Output the [X, Y] coordinate of the center of the cell containing the given text.  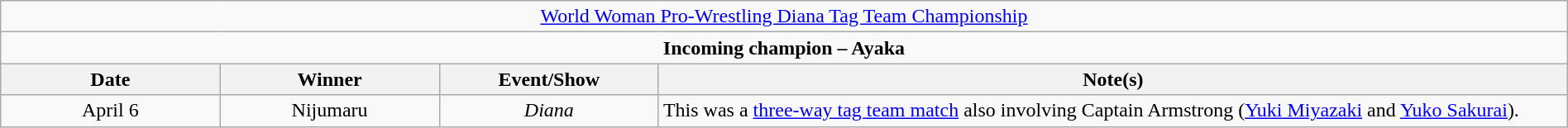
Event/Show [549, 79]
World Woman Pro-Wrestling Diana Tag Team Championship [784, 17]
Note(s) [1113, 79]
Nijumaru [329, 111]
Date [111, 79]
This was a three-way tag team match also involving Captain Armstrong (Yuki Miyazaki and Yuko Sakurai). [1113, 111]
Incoming champion – Ayaka [784, 48]
Diana [549, 111]
April 6 [111, 111]
Winner [329, 79]
